Return the [X, Y] coordinate for the center point of the cell that contains the specified text.  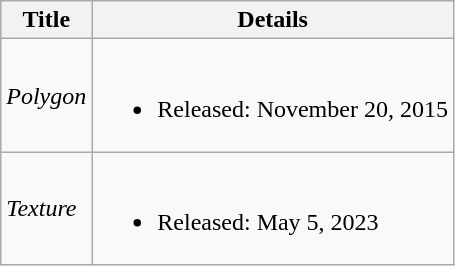
Title [46, 20]
Texture [46, 208]
Released: November 20, 2015 [273, 96]
Polygon [46, 96]
Details [273, 20]
Released: May 5, 2023 [273, 208]
